Detect which cell encompasses the target text, then output its [x, y] center coordinate. 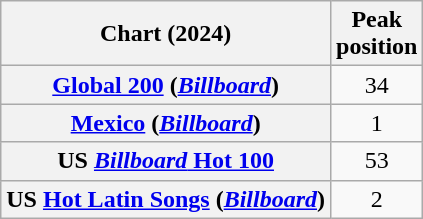
34 [377, 85]
1 [377, 123]
2 [377, 199]
Global 200 (Billboard) [166, 85]
Mexico (Billboard) [166, 123]
US Billboard Hot 100 [166, 161]
Chart (2024) [166, 34]
US Hot Latin Songs (Billboard) [166, 199]
53 [377, 161]
Peakposition [377, 34]
